Search for the cell housing the specified text and yield its (X, Y) center coordinate. 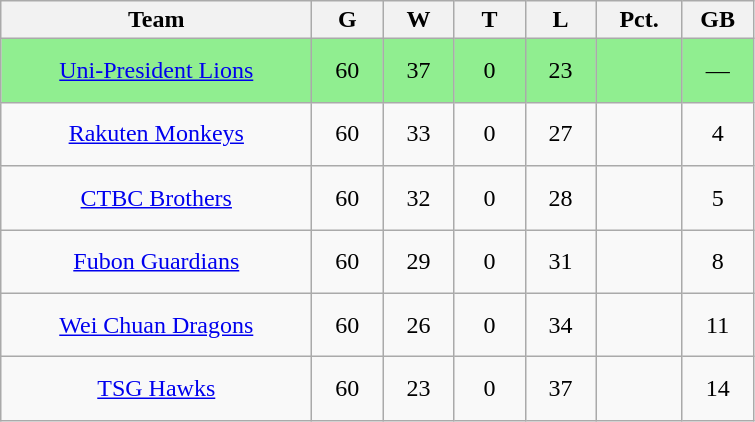
G (348, 20)
11 (718, 325)
32 (418, 198)
34 (560, 325)
CTBC Brothers (156, 198)
Wei Chuan Dragons (156, 325)
33 (418, 134)
Pct. (639, 20)
8 (718, 262)
Fubon Guardians (156, 262)
14 (718, 389)
29 (418, 262)
GB (718, 20)
Rakuten Monkeys (156, 134)
Team (156, 20)
4 (718, 134)
L (560, 20)
5 (718, 198)
31 (560, 262)
TSG Hawks (156, 389)
27 (560, 134)
W (418, 20)
28 (560, 198)
T (490, 20)
26 (418, 325)
Uni-President Lions (156, 71)
— (718, 71)
